Locate the cell with the specified text and output its (x, y) center coordinate. 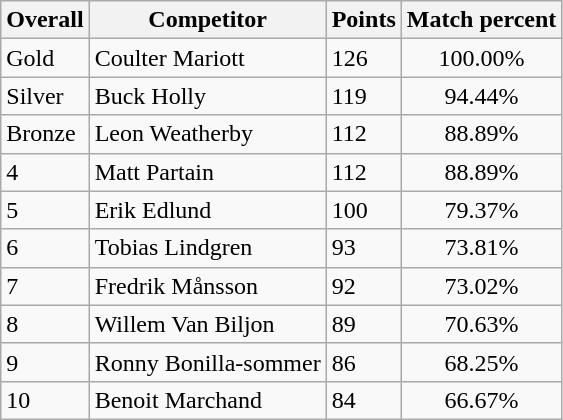
Silver (45, 96)
94.44% (482, 96)
7 (45, 286)
100 (364, 210)
68.25% (482, 362)
Bronze (45, 134)
100.00% (482, 58)
6 (45, 248)
92 (364, 286)
4 (45, 172)
Gold (45, 58)
84 (364, 400)
79.37% (482, 210)
Coulter Mariott (208, 58)
Competitor (208, 20)
8 (45, 324)
70.63% (482, 324)
Leon Weatherby (208, 134)
93 (364, 248)
Buck Holly (208, 96)
9 (45, 362)
126 (364, 58)
Benoit Marchand (208, 400)
Fredrik Månsson (208, 286)
119 (364, 96)
5 (45, 210)
66.67% (482, 400)
Match percent (482, 20)
73.81% (482, 248)
10 (45, 400)
Matt Partain (208, 172)
Willem Van Biljon (208, 324)
Overall (45, 20)
Ronny Bonilla-sommer (208, 362)
89 (364, 324)
Erik Edlund (208, 210)
73.02% (482, 286)
Tobias Lindgren (208, 248)
Points (364, 20)
86 (364, 362)
